Capture the cell that displays the provided text and extract its (x, y) central coordinate. 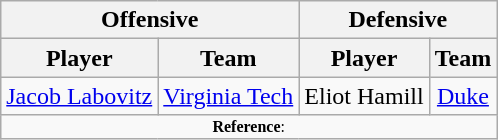
Offensive (150, 20)
Defensive (398, 20)
Virginia Tech (228, 96)
Reference: (249, 127)
Jacob Labovitz (80, 96)
Eliot Hamill (364, 96)
Duke (463, 96)
